Provide the (X, Y) coordinate of the cell's center where the given text is located.  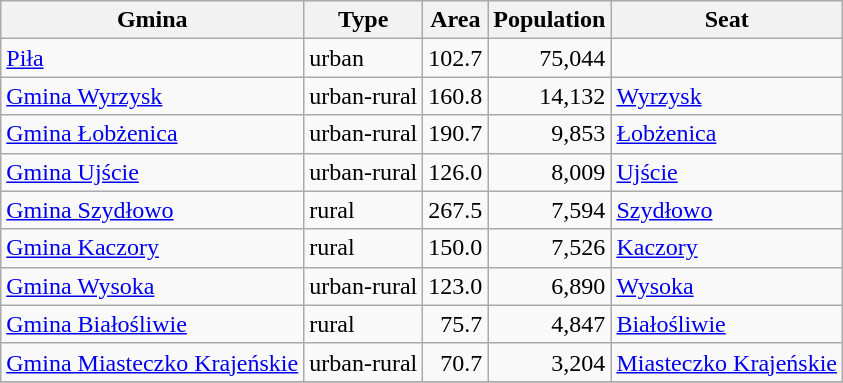
Gmina Ujście (152, 172)
Gmina Łobżenica (152, 134)
Gmina Wysoka (152, 286)
9,853 (550, 134)
75,044 (550, 58)
Miasteczko Krajeńskie (727, 362)
Gmina (152, 20)
267.5 (456, 210)
Ujście (727, 172)
Szydłowo (727, 210)
123.0 (456, 286)
7,594 (550, 210)
Type (364, 20)
4,847 (550, 324)
102.7 (456, 58)
Łobżenica (727, 134)
urban (364, 58)
Kaczory (727, 248)
14,132 (550, 96)
3,204 (550, 362)
Wyrzysk (727, 96)
Gmina Wyrzysk (152, 96)
Population (550, 20)
Seat (727, 20)
126.0 (456, 172)
70.7 (456, 362)
8,009 (550, 172)
75.7 (456, 324)
150.0 (456, 248)
Gmina Białośliwie (152, 324)
Gmina Kaczory (152, 248)
Wysoka (727, 286)
Piła (152, 58)
Białośliwie (727, 324)
Gmina Miasteczko Krajeńskie (152, 362)
7,526 (550, 248)
Area (456, 20)
Gmina Szydłowo (152, 210)
190.7 (456, 134)
6,890 (550, 286)
160.8 (456, 96)
